Output the [x, y] coordinate of the center of the cell containing the given text.  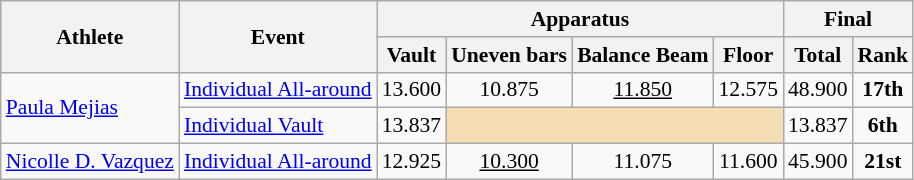
13.600 [412, 90]
Floor [748, 55]
10.875 [509, 90]
11.850 [642, 90]
Event [278, 36]
11.600 [748, 162]
12.575 [748, 90]
Nicolle D. Vazquez [90, 162]
10.300 [509, 162]
Final [848, 19]
Total [818, 55]
17th [882, 90]
12.925 [412, 162]
Athlete [90, 36]
6th [882, 126]
Balance Beam [642, 55]
Vault [412, 55]
Rank [882, 55]
Apparatus [580, 19]
48.900 [818, 90]
Individual Vault [278, 126]
11.075 [642, 162]
45.900 [818, 162]
21st [882, 162]
Uneven bars [509, 55]
Paula Mejias [90, 108]
